Locate the cell with the specified text and output its [x, y] center coordinate. 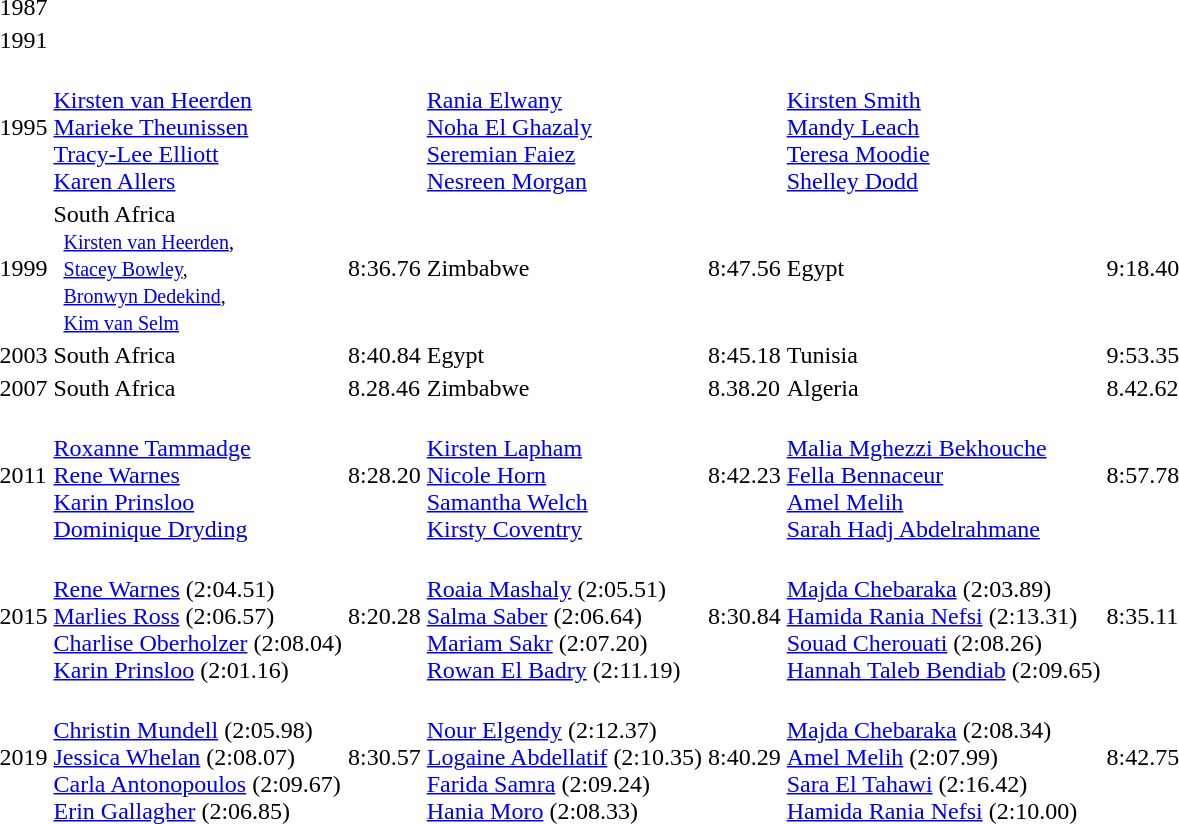
Kirsten van Heerden Marieke Theunissen Tracy-Lee Elliott Karen Allers [198, 127]
8:47.56 [745, 268]
8:30.84 [745, 616]
8:36.76 [385, 268]
8.28.46 [385, 388]
Kirsten Smith Mandy Leach Teresa Moodie Shelley Dodd [944, 127]
8:28.20 [385, 475]
8.38.20 [745, 388]
8:20.28 [385, 616]
Majda Chebaraka (2:03.89)Hamida Rania Nefsi (2:13.31)Souad Cherouati (2:08.26)Hannah Taleb Bendiab (2:09.65) [944, 616]
Malia Mghezzi BekhoucheFella Bennaceur Amel MelihSarah Hadj Abdelrahmane [944, 475]
Kirsten LaphamNicole Horn Samantha WelchKirsty Coventry [564, 475]
Tunisia [944, 355]
Roxanne TammadgeRene Warnes Karin PrinslooDominique Dryding [198, 475]
Roaia Mashaly (2:05.51)Salma Saber (2:06.64)Mariam Sakr (2:07.20)Rowan El Badry (2:11.19) [564, 616]
South Africa Kirsten van Heerden, Stacey Bowley, Bronwyn Dedekind, Kim van Selm [198, 268]
Rene Warnes (2:04.51)Marlies Ross (2:06.57)Charlise Oberholzer (2:08.04)Karin Prinsloo (2:01.16) [198, 616]
8:40.84 [385, 355]
Algeria [944, 388]
8:42.23 [745, 475]
Rania Elwany Noha El Ghazaly Seremian Faiez Nesreen Morgan [564, 127]
8:45.18 [745, 355]
